Locate the cell with the specified text and output its [x, y] center coordinate. 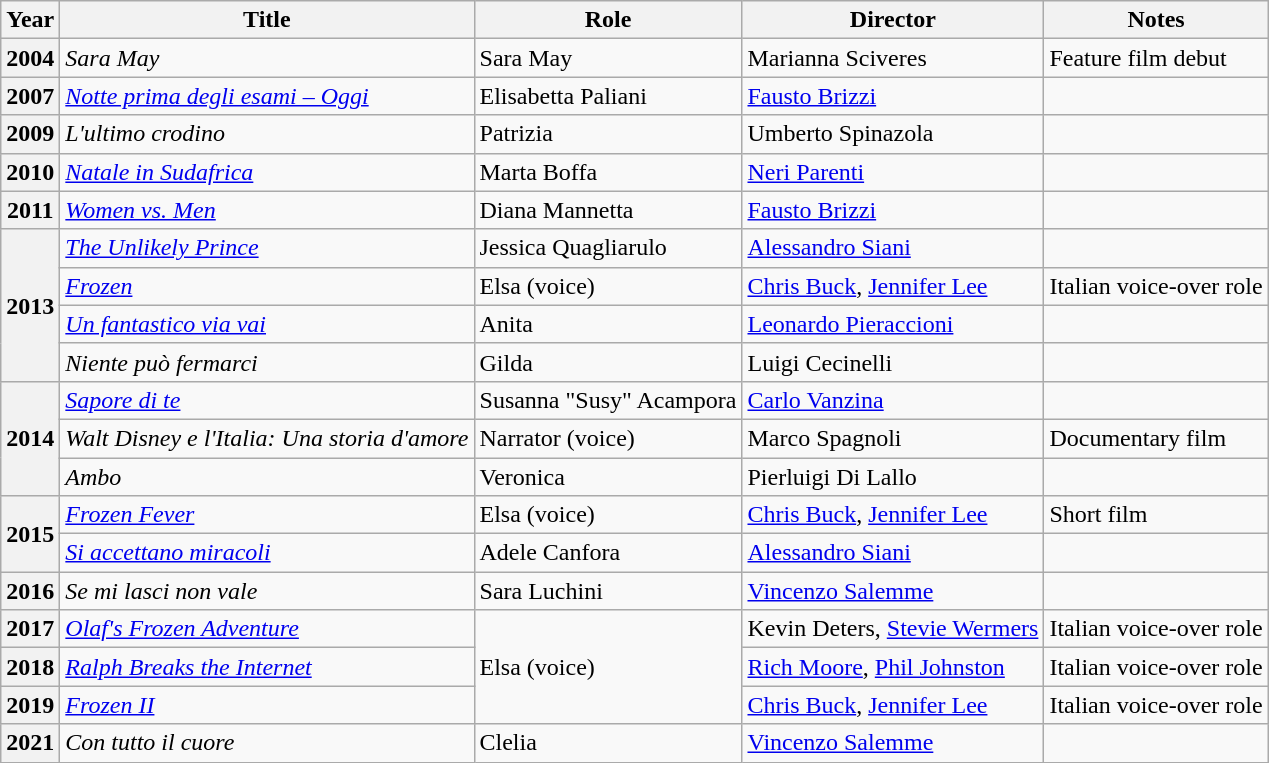
Notes [1156, 20]
Clelia [608, 743]
2019 [30, 705]
Documentary film [1156, 438]
Sara Luchini [608, 591]
Sapore di te [267, 400]
Veronica [608, 477]
Title [267, 20]
Natale in Sudafrica [267, 172]
Jessica Quagliarulo [608, 248]
The Unlikely Prince [267, 248]
2017 [30, 629]
Luigi Cecinelli [893, 362]
2004 [30, 58]
2011 [30, 210]
Si accettano miracoli [267, 553]
Marianna Sciveres [893, 58]
Adele Canfora [608, 553]
Neri Parenti [893, 172]
Frozen II [267, 705]
2016 [30, 591]
2009 [30, 134]
Narrator (voice) [608, 438]
Patrizia [608, 134]
Umberto Spinazola [893, 134]
2021 [30, 743]
Rich Moore, Phil Johnston [893, 667]
Gilda [608, 362]
Year [30, 20]
L'ultimo crodino [267, 134]
Carlo Vanzina [893, 400]
2013 [30, 305]
Kevin Deters, Stevie Wermers [893, 629]
Marta Boffa [608, 172]
Women vs. Men [267, 210]
Marco Spagnoli [893, 438]
Un fantastico via vai [267, 324]
Diana Mannetta [608, 210]
Olaf's Frozen Adventure [267, 629]
Feature film debut [1156, 58]
Notte prima degli esami – Oggi [267, 96]
Walt Disney e l'Italia: Una storia d'amore [267, 438]
Con tutto il cuore [267, 743]
2007 [30, 96]
Se mi lasci non vale [267, 591]
Frozen Fever [267, 515]
Anita [608, 324]
Director [893, 20]
Niente può fermarci [267, 362]
Leonardo Pieraccioni [893, 324]
2018 [30, 667]
2015 [30, 534]
Frozen [267, 286]
Role [608, 20]
Pierluigi Di Lallo [893, 477]
2010 [30, 172]
Elisabetta Paliani [608, 96]
Susanna "Susy" Acampora [608, 400]
Ralph Breaks the Internet [267, 667]
Ambo [267, 477]
2014 [30, 438]
Short film [1156, 515]
